Find where the given text appears and provide that cell's center as (x, y) coordinate. 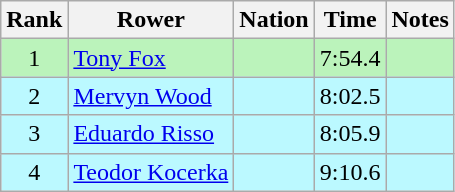
1 (34, 58)
Time (350, 20)
9:10.6 (350, 172)
8:02.5 (350, 96)
Notes (420, 20)
8:05.9 (350, 134)
Teodor Kocerka (151, 172)
Rower (151, 20)
2 (34, 96)
Nation (274, 20)
Tony Fox (151, 58)
Rank (34, 20)
Eduardo Risso (151, 134)
7:54.4 (350, 58)
3 (34, 134)
Mervyn Wood (151, 96)
4 (34, 172)
